Provide the (x, y) coordinate of the cell's center where the given text is located.  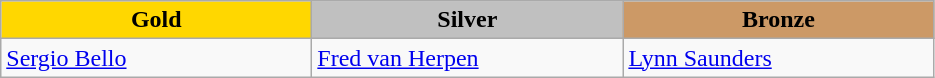
Gold (156, 20)
Bronze (778, 20)
Silver (468, 20)
Fred van Herpen (468, 58)
Sergio Bello (156, 58)
Lynn Saunders (778, 58)
